Pinpoint the cell where the given text exists, returning its (X, Y) midpoint coordinate. 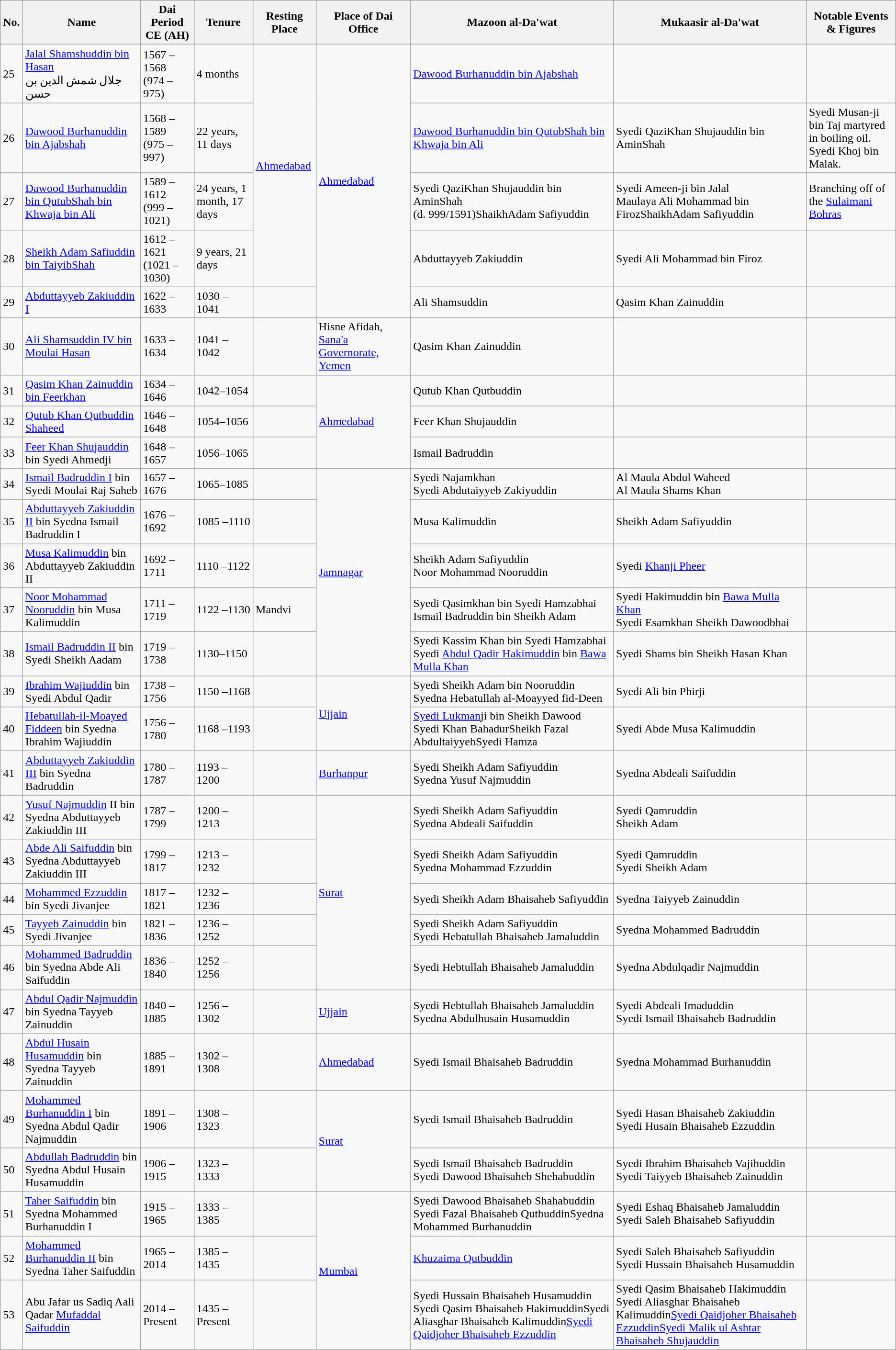
Qutub Khan Qutbuddin Shaheed (81, 421)
Syedi Hebtullah Bhaisaheb JamaluddinSyedna Abdulhusain Husamuddin (512, 1012)
1232 –1236 (223, 899)
52 (11, 1258)
45 (11, 930)
Ismail Badruddin I bin Syedi Moulai Raj Saheb (81, 484)
Mukaasir al-Da'wat (710, 22)
38 (11, 654)
Syedi Ismail Bhaisaheb BadruddinSyedi Dawood Bhaisaheb Shehabuddin (512, 1170)
34 (11, 484)
51 (11, 1214)
27 (11, 201)
Syedna Taiyyeb Zainuddin (710, 899)
1821 –1836 (168, 930)
Sheikh Adam Safiuddin bin TaiyibShah (81, 259)
1915 –1965 (168, 1214)
Branching off of the Sulaimani Bohras (851, 201)
Syedi Hebtullah Bhaisaheb Jamaluddin (512, 967)
47 (11, 1012)
Syedi Shams bin Sheikh Hasan Khan (710, 654)
Syedi Hasan Bhaisaheb ZakiuddinSyedi Husain Bhaisaheb Ezzuddin (710, 1119)
Syedi Ameen-ji bin JalalMaulaya Ali Mohammad bin FirozShaikhAdam Safiyuddin (710, 201)
4 months (223, 74)
1840 –1885 (168, 1012)
Mazoon al-Da'wat (512, 22)
1302 –1308 (223, 1062)
Place of Dai Office (363, 22)
1054–1056 (223, 421)
Syedi Musan-ji bin Taj martyred in boiling oil.Syedi Khoj bin Malak. (851, 138)
1256 –1302 (223, 1012)
1323 –1333 (223, 1170)
1110 –1122 (223, 566)
Ismail Badruddin II bin Syedi Sheikh Aadam (81, 654)
1333 –1385 (223, 1214)
Syedna Abdulqadir Najmuddin (710, 967)
1150 –1168 (223, 691)
Syedna Mohammed Badruddin (710, 930)
Feer Khan Shujauddin bin Syedi Ahmedji (81, 453)
Abdul Husain Husamuddin bin Syedna Tayyeb Zainuddin (81, 1062)
1692 –1711 (168, 566)
Syedi Saleh Bhaisaheb SafiyuddinSyedi Hussain Bhaisaheb Husamuddin (710, 1258)
Abdul Qadir Najmuddin bin Syedna Tayyeb Zainuddin (81, 1012)
25 (11, 74)
Abduttayyeb Zakiuddin (512, 259)
33 (11, 453)
36 (11, 566)
Abde Ali Saifuddin bin Syedna Abduttayyeb Zakiuddin III (81, 861)
1193 –1200 (223, 773)
1200 –1213 (223, 817)
22 years, 11 days (223, 138)
1168 –1193 (223, 729)
1589 –1612(999 –1021) (168, 201)
Mohammed Burhanuddin I bin Syedna Abdul Qadir Najmuddin (81, 1119)
Jamnagar (363, 572)
1836 –1840 (168, 967)
37 (11, 610)
1030 –1041 (223, 303)
Syedi Sheikh Adam SafiyuddinSyedi Hebatullah Bhaisaheb Jamaluddin (512, 930)
30 (11, 347)
39 (11, 691)
Notable Events & Figures (851, 22)
Syedi Sheikh Adam SafiyuddinSyedna Yusuf Najmuddin (512, 773)
Mohammed Ezzuddin bin Syedi Jivanjee (81, 899)
Abduttayyeb Zakiuddin II bin Syedna Ismail Badruddin I (81, 521)
Syedi QaziKhan Shujauddin bin AminShah(d. 999/1591)ShaikhAdam Safiyuddin (512, 201)
Abduttayyeb Zakiuddin I (81, 303)
Syedi NajamkhanSyedi Abdutaiyyeb Zakiyuddin (512, 484)
1252 –1256 (223, 967)
Dai Period CE (AH) (168, 22)
1756 –1780 (168, 729)
Syedi Qasim Bhaisaheb HakimuddinSyedi Aliasghar Bhaisaheb KalimuddinSyedi Qaidjoher Bhaisaheb EzzuddinSyedi Malik ul Ashtar Bhaisaheb Shujauddin (710, 1315)
Syedi Ibrahim Bhaisaheb VajihuddinSyedi Taiyyeb Bhaisaheb Zainuddin (710, 1170)
Syedna Mohammad Burhanuddin (710, 1062)
1085 –1110 (223, 521)
1435 – Present (223, 1315)
Syedi Abdeali ImaduddinSyedi Ismail Bhaisaheb Badruddin (710, 1012)
Syedi Eshaq Bhaisaheb JamaluddinSyedi Saleh Bhaisaheb Safiyuddin (710, 1214)
Tenure (223, 22)
Ali Shamsuddin IV bin Moulai Hasan (81, 347)
Mandvi (285, 610)
1236 –1252 (223, 930)
49 (11, 1119)
40 (11, 729)
Feer Khan Shujauddin (512, 421)
1633 –1634 (168, 347)
1130–1150 (223, 654)
1885 –1891 (168, 1062)
1965 –2014 (168, 1258)
Syedi Lukmanji bin Sheikh DawoodSyedi Khan BahadurSheikh Fazal AbdultaiyyebSyedi Hamza (512, 729)
Syedi QamruddinSyedi Sheikh Adam (710, 861)
Syedi Sheikh Adam SafiyuddinSyedna Mohammad Ezzuddin (512, 861)
1634 –1646 (168, 391)
1308 –1323 (223, 1119)
1612 –1621(1021 –1030) (168, 259)
Sheikh Adam Safiyuddin (710, 521)
1787 –1799 (168, 817)
1738 –1756 (168, 691)
Musa Kalimuddin (512, 521)
Taher Saifuddin bin Syedna Mohammed Burhanuddin I (81, 1214)
43 (11, 861)
1719 –1738 (168, 654)
Yusuf Najmuddin II bin Syedna Abduttayyeb Zakiuddin III (81, 817)
1042–1054 (223, 391)
1385 –1435 (223, 1258)
Musa Kalimuddin bin Abduttayyeb Zakiuddin II (81, 566)
Syedna Abdeali Saifuddin (710, 773)
Abduttayyeb Zakiuddin III bin Syedna Badruddin (81, 773)
1567 –1568(974 – 975) (168, 74)
Tayyeb Zainuddin bin Syedi Jivanjee (81, 930)
Ali Shamsuddin (512, 303)
Syedi Sheikh Adam bin NooruddinSyedna Hebatullah al-Moayyed fid-Deen (512, 691)
Syedi Sheikh Adam SafiyuddinSyedna Abdeali Saifuddin (512, 817)
1122 –1130 (223, 610)
Noor Mohammad Nooruddin bin Musa Kalimuddin (81, 610)
Hisne Afidah, Sana'a Governorate, Yemen (363, 347)
Sheikh Adam SafiyuddinNoor Mohammad Nooruddin (512, 566)
Name (81, 22)
Syedi QaziKhan Shujauddin bin AminShah (710, 138)
Khuzaima Qutbuddin (512, 1258)
26 (11, 138)
Syedi Abde Musa Kalimuddin (710, 729)
1676 –1692 (168, 521)
Mumbai (363, 1271)
1056–1065 (223, 453)
42 (11, 817)
2014 – Present (168, 1315)
Syedi Sheikh Adam Bhaisaheb Safiyuddin (512, 899)
53 (11, 1315)
1646 –1648 (168, 421)
1780 –1787 (168, 773)
Syedi QamruddinSheikh Adam (710, 817)
Burhanpur (363, 773)
Qasim Khan Zainuddin bin Feerkhan (81, 391)
1568 – 1589(975 – 997) (168, 138)
Syedi Dawood Bhaisaheb ShahabuddinSyedi Fazal Bhaisaheb QutbuddinSyedna Mohammed Burhanuddin (512, 1214)
1041 –1042 (223, 347)
Hebatullah-il-Moayed Fiddeen bin Syedna Ibrahim Wajiuddin (81, 729)
35 (11, 521)
No. (11, 22)
Jalal Shamshuddin bin Hasanجلال شمش الدين بن حسن (81, 74)
1657 –1676 (168, 484)
46 (11, 967)
Resting Place (285, 22)
28 (11, 259)
1906 –1915 (168, 1170)
24 years, 1 month, 17 days (223, 201)
9 years, 21 days (223, 259)
Abu Jafar us Sadiq Aali Qadar Mufaddal Saifuddin (81, 1315)
31 (11, 391)
Mohammed Burhanuddin II bin Syedna Taher Saifuddin (81, 1258)
1648 –1657 (168, 453)
48 (11, 1062)
1065–1085 (223, 484)
32 (11, 421)
41 (11, 773)
Ibrahim Wajiuddin bin Syedi Abdul Qadir (81, 691)
1799 –1817 (168, 861)
1817 –1821 (168, 899)
1891 –1906 (168, 1119)
Syedi Khanji Pheer (710, 566)
Abdullah Badruddin bin Syedna Abdul Husain Husamuddin (81, 1170)
1711 –1719 (168, 610)
Qutub Khan Qutbuddin (512, 391)
Syedi Qasimkhan bin Syedi HamzabhaiIsmail Badruddin bin Sheikh Adam (512, 610)
50 (11, 1170)
Al Maula Abdul WaheedAl Maula Shams Khan (710, 484)
Syedi Kassim Khan bin Syedi HamzabhaiSyedi Abdul Qadir Hakimuddin bin Bawa Mulla Khan (512, 654)
1213 –1232 (223, 861)
Syedi Ali Mohammad bin Firoz (710, 259)
Ismail Badruddin (512, 453)
44 (11, 899)
Syedi Hussain Bhaisaheb HusamuddinSyedi Qasim Bhaisaheb HakimuddinSyedi Aliasghar Bhaisaheb KalimuddinSyedi Qaidjoher Bhaisaheb Ezzuddin (512, 1315)
Mohammed Badruddin bin Syedna Abde Ali Saifuddin (81, 967)
1622 –1633 (168, 303)
Syedi Hakimuddin bin Bawa Mulla KhanSyedi Esamkhan Sheikh Dawoodbhai (710, 610)
Syedi Ali bin Phirji (710, 691)
29 (11, 303)
